Output the [x, y] coordinate of the center of the cell containing the given text.  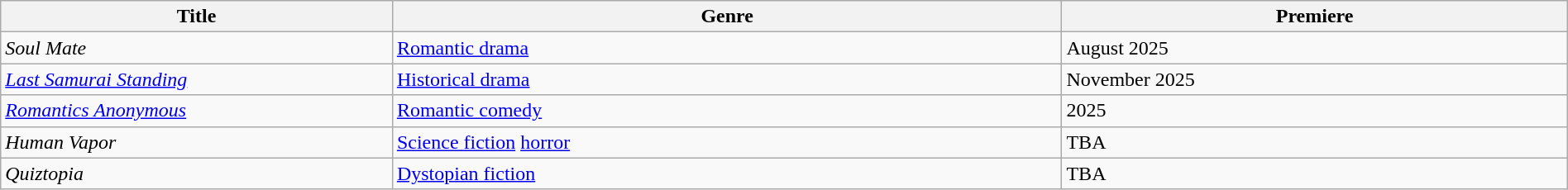
November 2025 [1315, 79]
Romantic comedy [727, 111]
Human Vapor [197, 142]
Science fiction horror [727, 142]
Soul Mate [197, 48]
Genre [727, 17]
2025 [1315, 111]
Last Samurai Standing [197, 79]
Title [197, 17]
Quiztopia [197, 173]
Premiere [1315, 17]
Romantic drama [727, 48]
Romantics Anonymous [197, 111]
August 2025 [1315, 48]
Dystopian fiction [727, 173]
Historical drama [727, 79]
